Pinpoint the cell where the given text exists, returning its [x, y] midpoint coordinate. 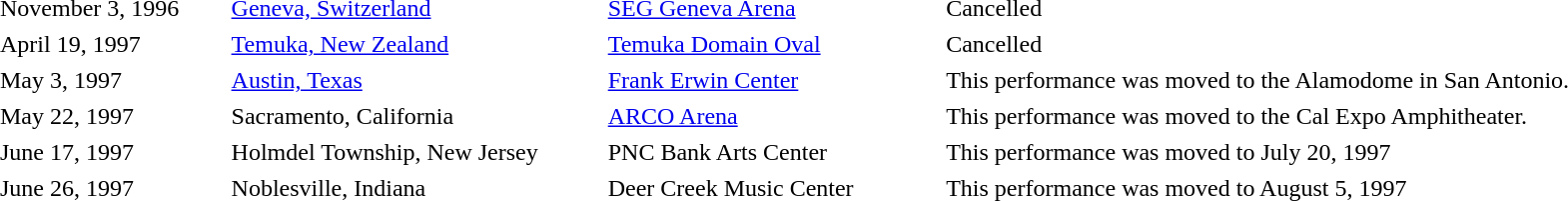
Frank Erwin Center [773, 80]
PNC Bank Arts Center [773, 152]
Temuka, New Zealand [415, 44]
Temuka Domain Oval [773, 44]
Austin, Texas [415, 80]
ARCO Arena [773, 116]
Sacramento, California [415, 116]
Holmdel Township, New Jersey [415, 152]
